From the cell containing the given text, extract its center point as (x, y) coordinate. 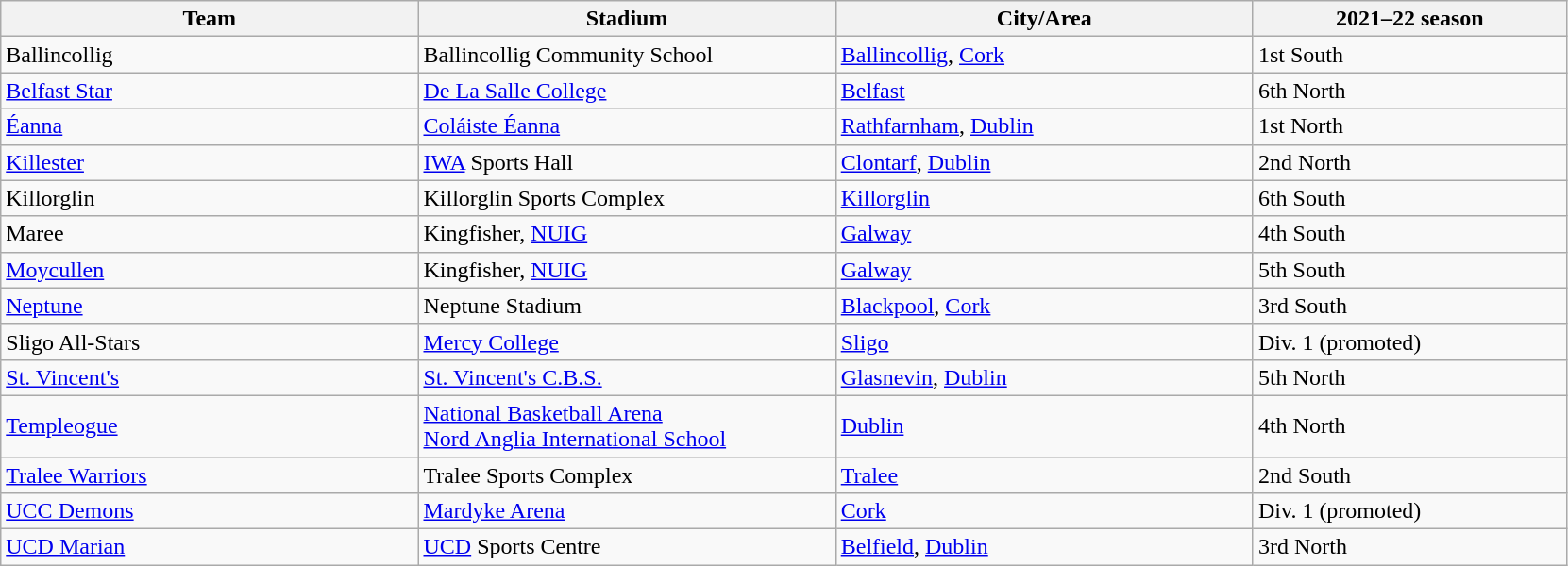
Neptune Stadium (627, 306)
Templeogue (210, 426)
Tralee Warriors (210, 474)
Maree (210, 234)
2nd South (1409, 474)
2nd North (1409, 162)
5th South (1409, 270)
1st South (1409, 55)
Sligo All-Stars (210, 341)
Neptune (210, 306)
Coláiste Éanna (627, 126)
Tralee (1044, 474)
1st North (1409, 126)
Belfield, Dublin (1044, 547)
Rathfarnham, Dublin (1044, 126)
Moycullen (210, 270)
Stadium (627, 19)
Mercy College (627, 341)
Team (210, 19)
National Basketball ArenaNord Anglia International School (627, 426)
Dublin (1044, 426)
5th North (1409, 377)
6th North (1409, 91)
4th North (1409, 426)
UCD Marian (210, 547)
Ballincollig (210, 55)
UCC Demons (210, 511)
City/Area (1044, 19)
Tralee Sports Complex (627, 474)
Ballincollig Community School (627, 55)
Éanna (210, 126)
3rd South (1409, 306)
3rd North (1409, 547)
2021–22 season (1409, 19)
Killorglin Sports Complex (627, 198)
Ballincollig, Cork (1044, 55)
St. Vincent's C.B.S. (627, 377)
UCD Sports Centre (627, 547)
Belfast (1044, 91)
Sligo (1044, 341)
Blackpool, Cork (1044, 306)
Mardyke Arena (627, 511)
IWA Sports Hall (627, 162)
De La Salle College (627, 91)
St. Vincent's (210, 377)
4th South (1409, 234)
Glasnevin, Dublin (1044, 377)
Killester (210, 162)
Cork (1044, 511)
6th South (1409, 198)
Belfast Star (210, 91)
Clontarf, Dublin (1044, 162)
